Determine the [X, Y] coordinate at the center of the cell enclosing the given text.  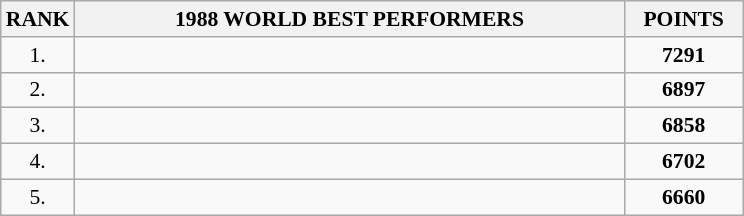
6897 [684, 90]
2. [38, 90]
6660 [684, 197]
6702 [684, 162]
4. [38, 162]
POINTS [684, 19]
1. [38, 55]
3. [38, 126]
5. [38, 197]
1988 WORLD BEST PERFORMERS [349, 19]
6858 [684, 126]
7291 [684, 55]
RANK [38, 19]
